Return the (X, Y) coordinate for the center point of the cell that contains the specified text.  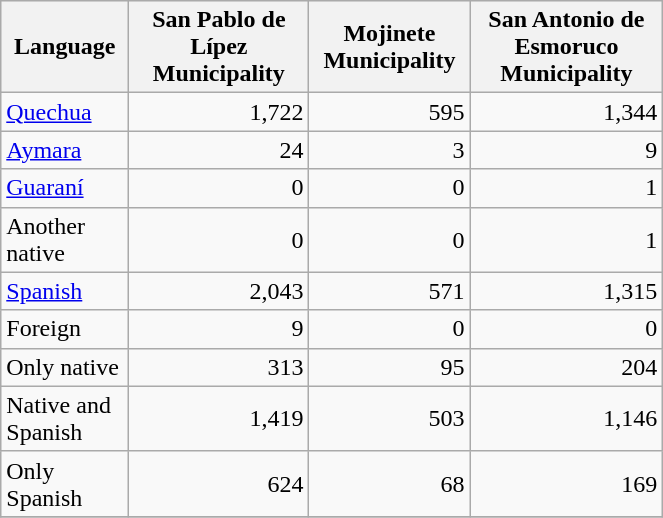
Only native (65, 367)
Only Spanish (65, 484)
1,419 (219, 418)
Language (65, 47)
595 (390, 112)
2,043 (219, 291)
San Antonio de Esmoruco Municipality (566, 47)
624 (219, 484)
Guaraní (65, 188)
24 (219, 150)
3 (390, 150)
204 (566, 367)
571 (390, 291)
Mojinete Municipality (390, 47)
503 (390, 418)
Another native (65, 240)
Aymara (65, 150)
Foreign (65, 329)
Native and Spanish (65, 418)
1,722 (219, 112)
Quechua (65, 112)
169 (566, 484)
San Pablo de Lípez Municipality (219, 47)
1,315 (566, 291)
1,344 (566, 112)
313 (219, 367)
68 (390, 484)
Spanish (65, 291)
1,146 (566, 418)
95 (390, 367)
